Return [X, Y] of the center of cell containing provided text 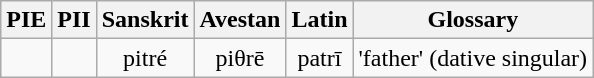
PII [74, 20]
Glossary [473, 20]
Latin [320, 20]
piθrē [240, 58]
Avestan [240, 20]
Sanskrit [145, 20]
'father' (dative singular) [473, 58]
pitré [145, 58]
patrī [320, 58]
PIE [26, 20]
